Return [X, Y] of the center of cell containing provided text 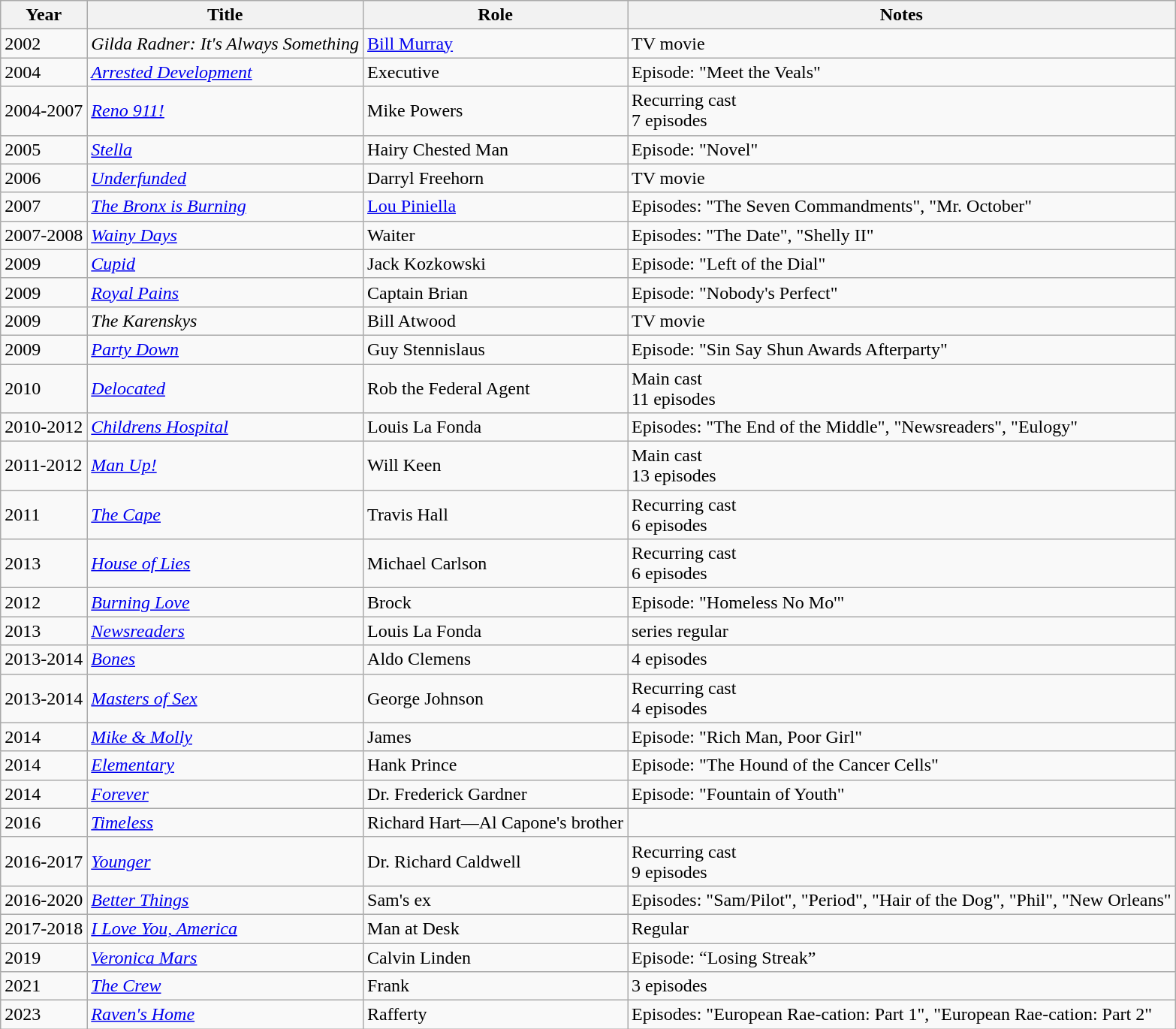
Jack Kozkowski [496, 264]
Childrens Hospital [225, 427]
Mike & Molly [225, 737]
The Bronx is Burning [225, 207]
Executive [496, 72]
Calvin Linden [496, 958]
James [496, 737]
Episode: "Nobody's Perfect" [902, 292]
2004-2007 [44, 111]
3 episodes [902, 986]
Delocated [225, 388]
Episodes: "The End of the Middle", "Newsreaders", "Eulogy" [902, 427]
Cupid [225, 264]
Masters of Sex [225, 699]
Rob the Federal Agent [496, 388]
Raven's Home [225, 1015]
Stella [225, 149]
Michael Carlson [496, 563]
Episodes: "Sam/Pilot", "Period", "Hair of the Dog", "Phil", "New Orleans" [902, 900]
Episode: "Sin Say Shun Awards Afterparty" [902, 349]
George Johnson [496, 699]
Dr. Frederick Gardner [496, 794]
Main cast13 episodes [902, 466]
Lou Piniella [496, 207]
Mike Powers [496, 111]
series regular [902, 631]
2021 [44, 986]
Main cast11 episodes [902, 388]
2005 [44, 149]
Hank Prince [496, 765]
2007-2008 [44, 235]
Man Up! [225, 466]
Episode: "Rich Man, Poor Girl" [902, 737]
I Love You, America [225, 928]
Will Keen [496, 466]
Title [225, 15]
Burning Love [225, 602]
Episodes: "European Rae-cation: Part 1", "European Rae-cation: Part 2" [902, 1015]
House of Lies [225, 563]
Regular [902, 928]
2016-2017 [44, 861]
Younger [225, 861]
Darryl Freehorn [496, 178]
The Karenskys [225, 321]
The Crew [225, 986]
2007 [44, 207]
2010-2012 [44, 427]
Episodes: "The Seven Commandments", "Mr. October" [902, 207]
Wainy Days [225, 235]
Brock [496, 602]
Episode: "Left of the Dial" [902, 264]
2016 [44, 822]
Captain Brian [496, 292]
2023 [44, 1015]
Role [496, 15]
Royal Pains [225, 292]
Underfunded [225, 178]
Episode: "Novel" [902, 149]
Reno 911! [225, 111]
Recurring cast4 episodes [902, 699]
Recurring cast7 episodes [902, 111]
4 episodes [902, 659]
Guy Stennislaus [496, 349]
Episodes: "The Date", "Shelly II" [902, 235]
Notes [902, 15]
Newsreaders [225, 631]
Bill Atwood [496, 321]
Travis Hall [496, 515]
2002 [44, 44]
Forever [225, 794]
Episode: "Homeless No Mo'" [902, 602]
Rafferty [496, 1015]
Hairy Chested Man [496, 149]
Episode: "The Hound of the Cancer Cells" [902, 765]
Bones [225, 659]
Frank [496, 986]
Episode: "Meet the Veals" [902, 72]
2019 [44, 958]
Sam's ex [496, 900]
2012 [44, 602]
Man at Desk [496, 928]
Bill Murray [496, 44]
Richard Hart—Al Capone's brother [496, 822]
Episode: “Losing Streak” [902, 958]
Year [44, 15]
2011 [44, 515]
Better Things [225, 900]
Timeless [225, 822]
Party Down [225, 349]
2006 [44, 178]
Arrested Development [225, 72]
Veronica Mars [225, 958]
The Cape [225, 515]
2004 [44, 72]
2017-2018 [44, 928]
2016-2020 [44, 900]
2010 [44, 388]
Elementary [225, 765]
Aldo Clemens [496, 659]
Waiter [496, 235]
Gilda Radner: It's Always Something [225, 44]
2011-2012 [44, 466]
Episode: "Fountain of Youth" [902, 794]
Dr. Richard Caldwell [496, 861]
Recurring cast9 episodes [902, 861]
